Search for the cell housing the specified text and yield its (x, y) center coordinate. 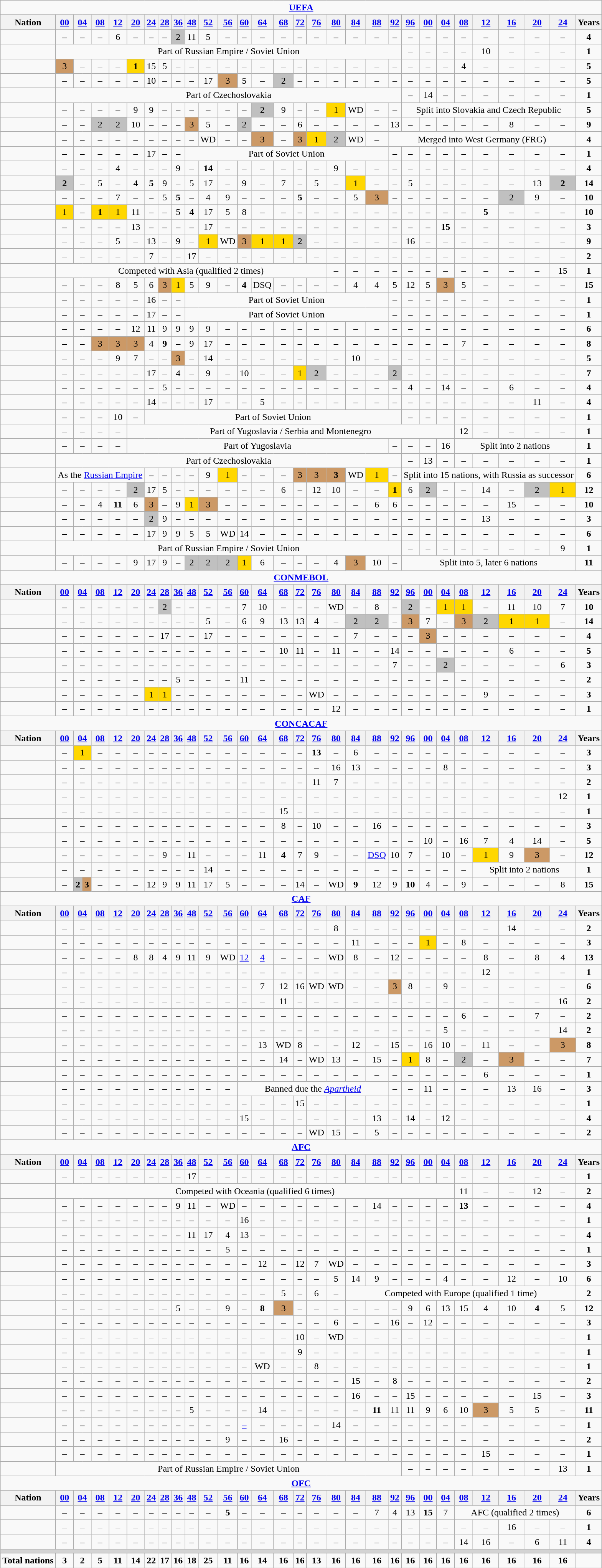
25 (208, 1560)
Split into 5, later 6 nations (489, 563)
OFC (301, 1483)
Split into 15 nations, with Russia as successor (489, 475)
Competed with Europe (qualified 1 time) (460, 1293)
UEFA (301, 8)
CONCACAF (301, 724)
AFC (301, 1147)
22 (151, 1560)
Banned due the Apartheid (313, 1089)
CAF (301, 899)
As the Russian Empire (100, 475)
Part of Yugoslavia (257, 446)
Part of Yugoslavia / Serbia and Montenegro (290, 431)
Split into Slovakia and Czech Republic (489, 110)
Merged into West Germany (FRG) (482, 139)
Competed with Asia (qualified 2 times) (191, 271)
AFC (qualified 2 times) (515, 1512)
18 (192, 1560)
CONMEBOL (301, 577)
Competed with Oceania (qualified 6 times) (255, 1191)
Total nations (28, 1560)
